Return (x, y) of the center of cell containing provided text 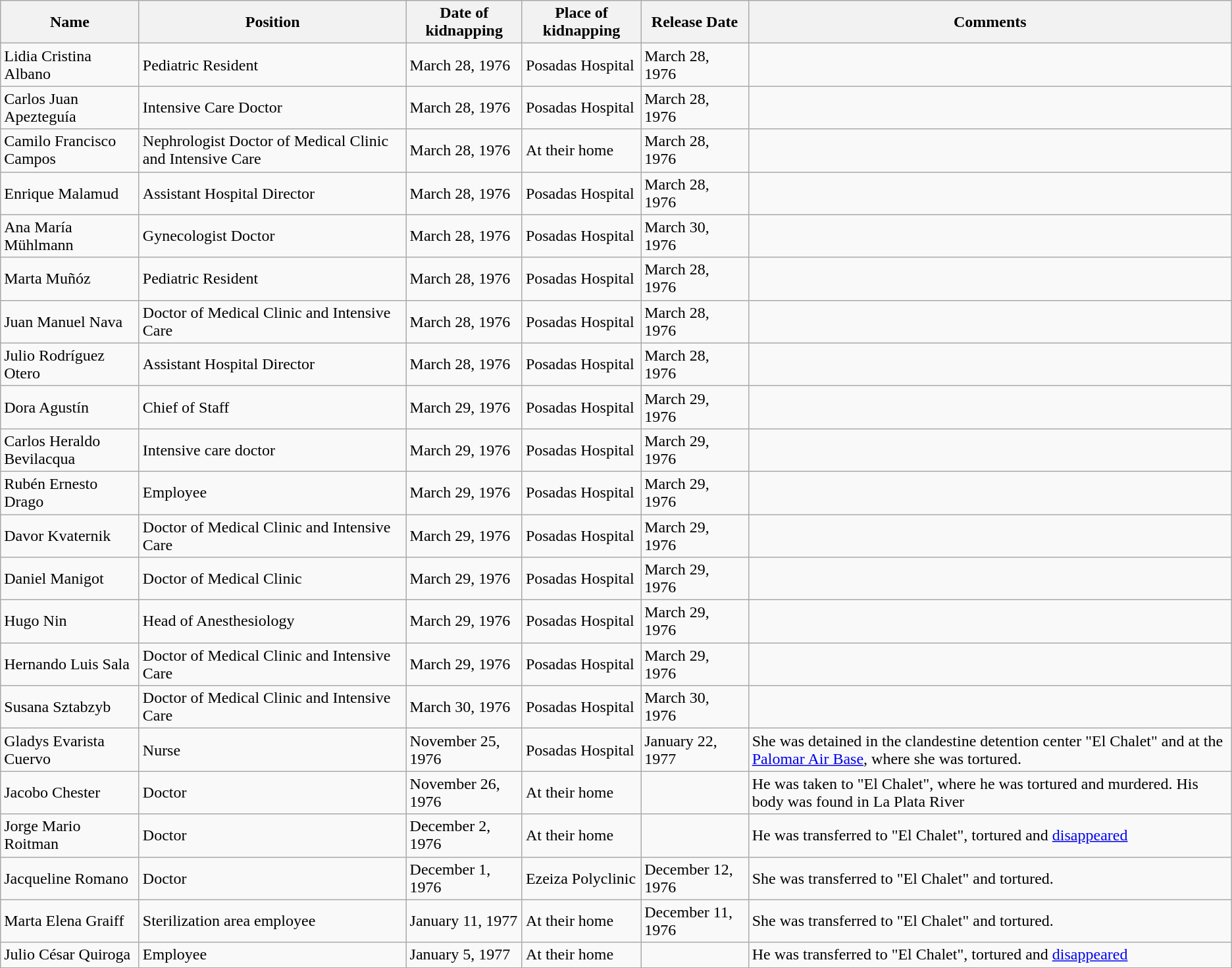
Dora Agustín (70, 407)
Intensive care doctor (272, 450)
Daniel Manigot (70, 579)
January 5, 1977 (464, 955)
Marta Muñóz (70, 279)
Julio César Quiroga (70, 955)
Susana Sztabzyb (70, 707)
Lidia Cristina Albano (70, 64)
Position (272, 22)
Ezeiza Polyclinic (581, 878)
Comments (990, 22)
December 11, 1976 (695, 921)
Ana María Mühlmann (70, 236)
November 25, 1976 (464, 750)
Name (70, 22)
Doctor of Medical Clinic (272, 579)
Place of kidnapping (581, 22)
Davor Kvaternik (70, 536)
Gladys Evarista Cuervo (70, 750)
Date of kidnapping (464, 22)
Gynecologist Doctor (272, 236)
Juan Manuel Nava (70, 321)
Camilo Francisco Campos (70, 150)
Rubén Ernesto Drago (70, 492)
Marta Elena Graiff (70, 921)
Chief of Staff (272, 407)
Julio Rodríguez Otero (70, 365)
November 26, 1976 (464, 792)
December 1, 1976 (464, 878)
December 12, 1976 (695, 878)
He was taken to "El Chalet", where he was tortured and murdered. His body was found in La Plata River (990, 792)
Jorge Mario Roitman (70, 836)
Nephrologist Doctor of Medical Clinic and Intensive Care (272, 150)
January 22, 1977 (695, 750)
Intensive Care Doctor (272, 108)
Enrique Malamud (70, 193)
Jacqueline Romano (70, 878)
Hernando Luis Sala (70, 665)
January 11, 1977 (464, 921)
Jacobo Chester (70, 792)
Sterilization area employee (272, 921)
Carlos Juan Apezteguía (70, 108)
Release Date (695, 22)
December 2, 1976 (464, 836)
Hugo Nin (70, 621)
Nurse (272, 750)
Carlos Heraldo Bevilacqua (70, 450)
Head of Anesthesiology (272, 621)
She was detained in the clandestine detention center "El Chalet" and at the Palomar Air Base, where she was tortured. (990, 750)
